For the text-containing cell, return its midpoint in (x, y) coordinate format. 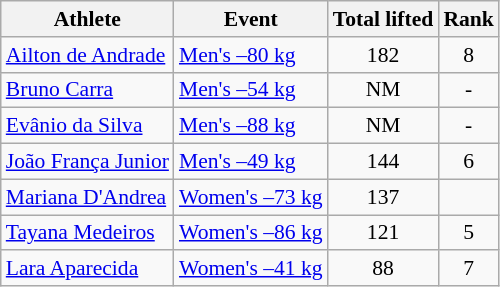
Lara Aparecida (88, 269)
Evânio da Silva (88, 126)
137 (384, 197)
Tayana Medeiros (88, 233)
6 (468, 162)
Bruno Carra (88, 90)
5 (468, 233)
Total lifted (384, 19)
Men's –88 kg (251, 126)
Men's –54 kg (251, 90)
Women's –73 kg (251, 197)
182 (384, 55)
Event (251, 19)
Athlete (88, 19)
144 (384, 162)
7 (468, 269)
Ailton de Andrade (88, 55)
Women's –41 kg (251, 269)
Men's –49 kg (251, 162)
8 (468, 55)
Rank (468, 19)
88 (384, 269)
121 (384, 233)
Women's –86 kg (251, 233)
Mariana D'Andrea (88, 197)
Men's –80 kg (251, 55)
João França Junior (88, 162)
